Output the [x, y] coordinate of the center of the cell containing the given text.  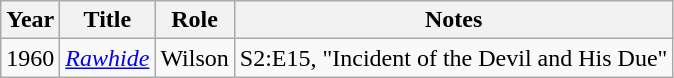
Role [194, 20]
Notes [454, 20]
Title [108, 20]
Year [30, 20]
S2:E15, "Incident of the Devil and His Due" [454, 58]
1960 [30, 58]
Wilson [194, 58]
Rawhide [108, 58]
